For the text-containing cell, return its midpoint in (X, Y) coordinate format. 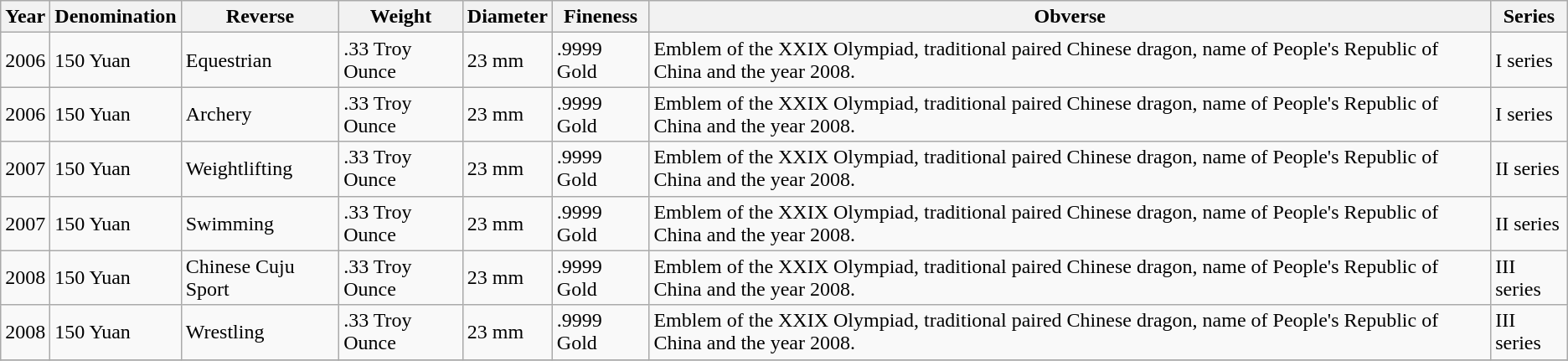
Reverse (260, 17)
Equestrian (260, 60)
Series (1529, 17)
Fineness (601, 17)
Chinese Cuju Sport (260, 278)
Obverse (1070, 17)
Weightlifting (260, 169)
Swimming (260, 223)
Archery (260, 114)
Year (25, 17)
Diameter (508, 17)
Weight (401, 17)
Wrestling (260, 332)
Denomination (116, 17)
